Locate the cell with the specified text and output its [X, Y] center coordinate. 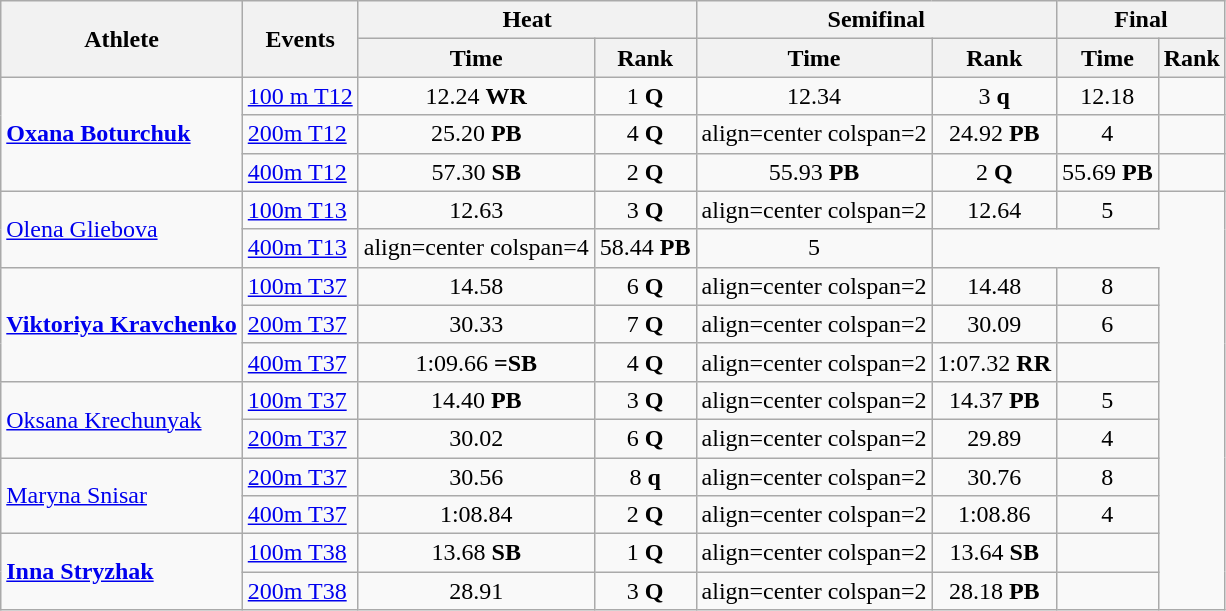
55.93 PB [814, 172]
Oksana Krechunyak [122, 419]
14.58 [476, 286]
30.09 [994, 324]
Inna Stryzhak [122, 572]
200m T12 [300, 134]
Athlete [122, 39]
12.18 [1107, 96]
200m T38 [300, 591]
58.44 PB [645, 248]
30.56 [476, 477]
100 m T12 [300, 96]
12.64 [994, 210]
Heat [527, 20]
28.91 [476, 591]
align=center colspan=4 [476, 248]
Semifinal [876, 20]
14.37 PB [994, 400]
12.24 WR [476, 96]
8 q [645, 477]
12.63 [476, 210]
Viktoriya Kravchenko [122, 324]
Olena Gliebova [122, 229]
12.34 [814, 96]
30.33 [476, 324]
29.89 [994, 438]
14.40 PB [476, 400]
55.69 PB [1107, 172]
13.68 SB [476, 553]
57.30 SB [476, 172]
Events [300, 39]
24.92 PB [994, 134]
28.18 PB [994, 591]
100m T13 [300, 210]
3 q [994, 96]
13.64 SB [994, 553]
7 Q [645, 324]
14.48 [994, 286]
1:08.84 [476, 515]
1:07.32 RR [994, 362]
Oxana Boturchuk [122, 134]
30.76 [994, 477]
1:09.66 =SB [476, 362]
25.20 PB [476, 134]
400m T12 [300, 172]
Final [1140, 20]
Maryna Snisar [122, 496]
6 [1107, 324]
30.02 [476, 438]
1:08.86 [994, 515]
100m T38 [300, 553]
400m T13 [300, 248]
